Output the (x, y) coordinate of the center of the cell containing the given text.  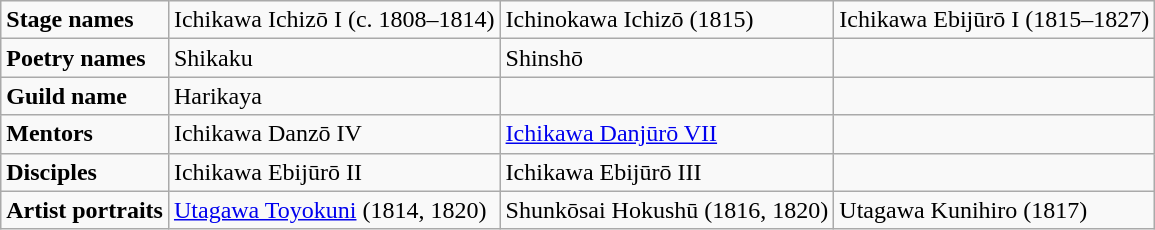
Poetry names (85, 58)
Stage names (85, 20)
Shunkōsai Hokushū (1816, 1820) (667, 210)
Guild name (85, 96)
Ichikawa Danzō IV (334, 134)
Utagawa Toyokuni (1814, 1820) (334, 210)
Harikaya (334, 96)
Ichikawa Ichizō I (c. 1808–1814) (334, 20)
Disciples (85, 172)
Ichikawa Ebijūrō II (334, 172)
Ichikawa Ebijūrō I (1815–1827) (994, 20)
Utagawa Kunihiro (1817) (994, 210)
Ichinokawa Ichizō (1815) (667, 20)
Shikaku (334, 58)
Ichikawa Ebijūrō III (667, 172)
Shinshō (667, 58)
Ichikawa Danjūrō VII (667, 134)
Mentors (85, 134)
Artist portraits (85, 210)
